Provide the (X, Y) coordinate of the cell's center where the given text is located.  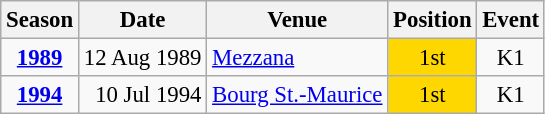
Position (432, 20)
Bourg St.-Maurice (298, 95)
1994 (40, 95)
Venue (298, 20)
Season (40, 20)
10 Jul 1994 (142, 95)
12 Aug 1989 (142, 58)
Event (511, 20)
Date (142, 20)
1989 (40, 58)
Mezzana (298, 58)
